From the cell containing the given text, extract its center point as (x, y) coordinate. 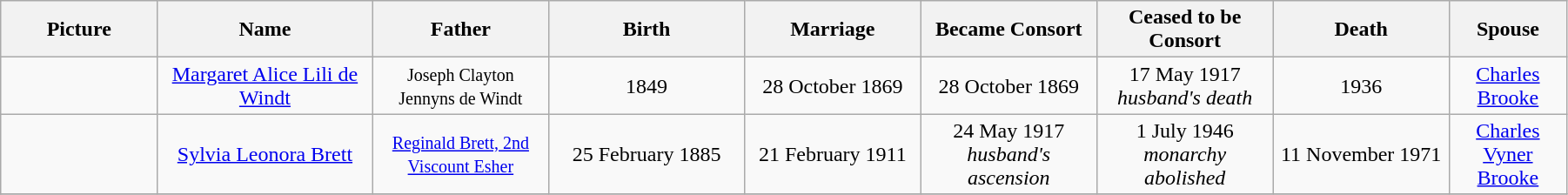
Became Consort (1008, 30)
Picture (79, 30)
11 November 1971 (1361, 154)
1 July 1946monarchy abolished (1184, 154)
24 May 1917husband's ascension (1008, 154)
Reginald Brett, 2nd Viscount Esher (460, 154)
Marriage (833, 30)
1849 (647, 85)
1936 (1361, 85)
Sylvia Leonora Brett (265, 154)
25 February 1885 (647, 154)
Charles Brooke (1507, 85)
Name (265, 30)
Spouse (1507, 30)
17 May 1917husband's death (1184, 85)
Death (1361, 30)
Charles Vyner Brooke (1507, 154)
Joseph Clayton Jennyns de Windt (460, 85)
Birth (647, 30)
21 February 1911 (833, 154)
Margaret Alice Lili de Windt (265, 85)
Father (460, 30)
Ceased to be Consort (1184, 30)
